From the cell containing the given text, extract its center point as [X, Y] coordinate. 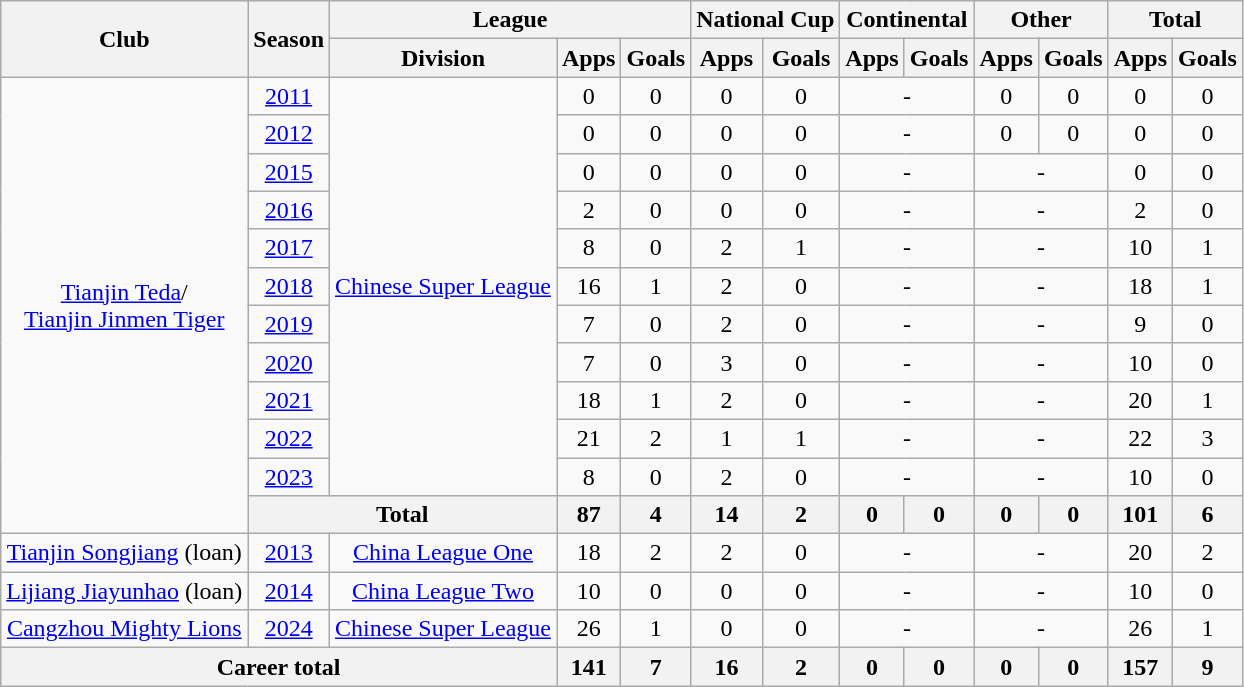
National Cup [766, 20]
2016 [289, 210]
2015 [289, 172]
2022 [289, 438]
2018 [289, 286]
China League Two [444, 591]
101 [1140, 515]
China League One [444, 553]
Tianjin Songjiang (loan) [124, 553]
2020 [289, 362]
14 [727, 515]
League [510, 20]
Season [289, 39]
2013 [289, 553]
2023 [289, 477]
Lijiang Jiayunhao (loan) [124, 591]
2012 [289, 134]
Other [1041, 20]
Cangzhou Mighty Lions [124, 629]
87 [588, 515]
22 [1140, 438]
2019 [289, 324]
2021 [289, 400]
2024 [289, 629]
2014 [289, 591]
141 [588, 667]
Tianjin Teda/Tianjin Jinmen Tiger [124, 306]
Club [124, 39]
Division [444, 58]
157 [1140, 667]
4 [656, 515]
2011 [289, 96]
Career total [279, 667]
6 [1208, 515]
Continental [907, 20]
21 [588, 438]
2017 [289, 248]
